Pinpoint the cell where the given text exists, returning its (X, Y) midpoint coordinate. 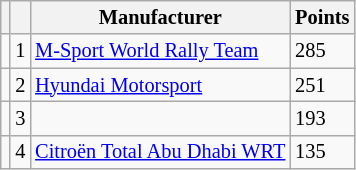
4 (20, 152)
Hyundai Motorsport (160, 85)
135 (322, 152)
2 (20, 85)
285 (322, 51)
M-Sport World Rally Team (160, 51)
3 (20, 118)
1 (20, 51)
Manufacturer (160, 17)
Citroën Total Abu Dhabi WRT (160, 152)
Points (322, 17)
251 (322, 85)
193 (322, 118)
